Detect which cell encompasses the target text, then output its [x, y] center coordinate. 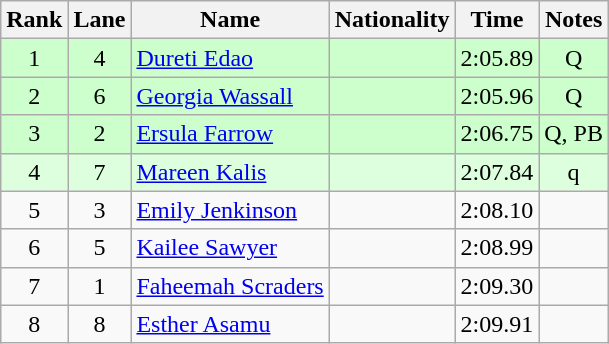
2:07.84 [497, 172]
2:08.99 [497, 248]
Emily Jenkinson [230, 210]
Mareen Kalis [230, 172]
Q, PB [574, 134]
2:06.75 [497, 134]
Esther Asamu [230, 324]
Nationality [392, 20]
Time [497, 20]
Notes [574, 20]
Faheemah Scraders [230, 286]
Dureti Edao [230, 58]
2:08.10 [497, 210]
2:05.96 [497, 96]
Lane [100, 20]
Rank [34, 20]
Kailee Sawyer [230, 248]
q [574, 172]
Name [230, 20]
2:09.91 [497, 324]
2:09.30 [497, 286]
Georgia Wassall [230, 96]
Ersula Farrow [230, 134]
2:05.89 [497, 58]
